Output the (X, Y) coordinate of the center of the cell containing the given text.  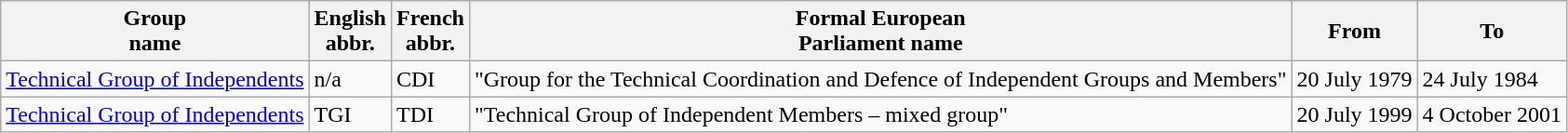
TGI (350, 114)
"Technical Group of Independent Members – mixed group" (880, 114)
From (1355, 32)
Formal EuropeanParliament name (880, 32)
20 July 1999 (1355, 114)
24 July 1984 (1492, 79)
CDI (430, 79)
TDI (430, 114)
Groupname (154, 32)
Frenchabbr. (430, 32)
To (1492, 32)
n/a (350, 79)
4 October 2001 (1492, 114)
Englishabbr. (350, 32)
20 July 1979 (1355, 79)
"Group for the Technical Coordination and Defence of Independent Groups and Members" (880, 79)
